Return [x, y] of the center of cell containing provided text 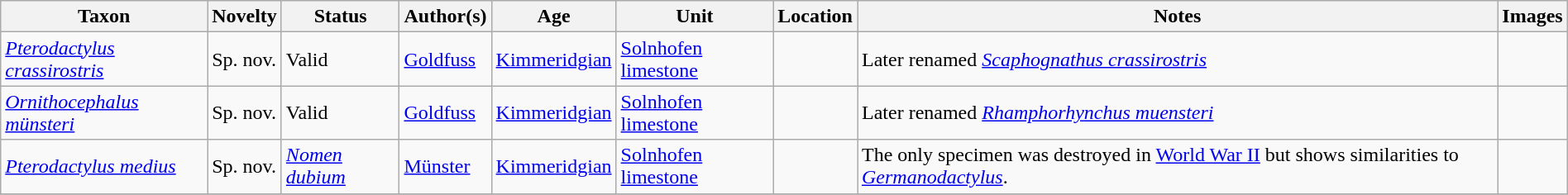
Unit [695, 17]
Pterodactylus crassirostris [104, 59]
Status [341, 17]
Nomen dubium [341, 167]
Location [815, 17]
Novelty [245, 17]
Author(s) [445, 17]
Later renamed Rhamphorhynchus muensteri [1177, 112]
Age [554, 17]
Taxon [104, 17]
Münster [445, 167]
Later renamed Scaphognathus crassirostris [1177, 59]
Images [1532, 17]
Pterodactylus medius [104, 167]
Notes [1177, 17]
Ornithocephalus münsteri [104, 112]
The only specimen was destroyed in World War II but shows similarities to Germanodactylus. [1177, 167]
